Capture the cell that displays the provided text and extract its [X, Y] central coordinate. 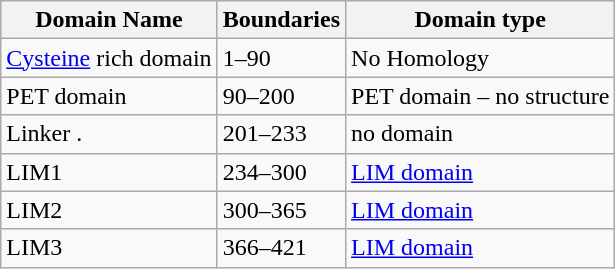
Domain type [480, 20]
Cysteine rich domain [109, 58]
300–365 [281, 210]
90–200 [281, 96]
201–233 [281, 134]
Domain Name [109, 20]
1–90 [281, 58]
LIM3 [109, 248]
Boundaries [281, 20]
Linker . [109, 134]
PET domain [109, 96]
366–421 [281, 248]
LIM2 [109, 210]
LIM1 [109, 172]
No Homology [480, 58]
no domain [480, 134]
PET domain – no structure [480, 96]
234–300 [281, 172]
